For the text-containing cell, return its midpoint in [x, y] coordinate format. 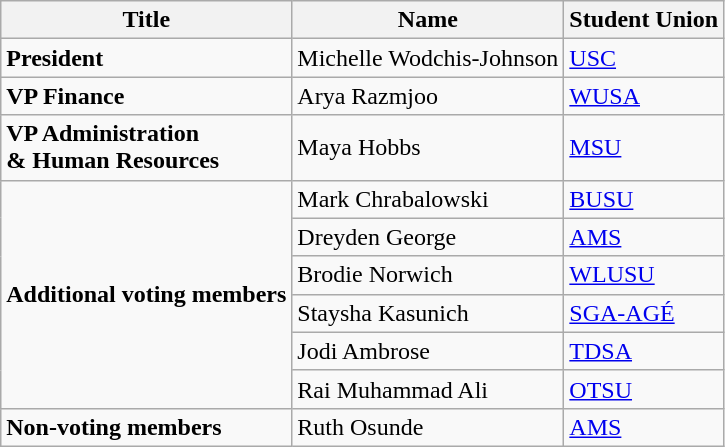
Maya Hobbs [428, 148]
Student Union [644, 20]
VP Administration& Human Resources [146, 148]
OTSU [644, 389]
Rai Muhammad Ali [428, 389]
MSU [644, 148]
WUSA [644, 96]
Mark Chrabalowski [428, 199]
SGA-AGÉ [644, 313]
Title [146, 20]
Name [428, 20]
Dreyden George [428, 237]
BUSU [644, 199]
Staysha Kasunich [428, 313]
Non-voting members [146, 427]
Ruth Osunde [428, 427]
Arya Razmjoo [428, 96]
VP Finance [146, 96]
WLUSU [644, 275]
Jodi Ambrose [428, 351]
Additional voting members [146, 294]
Michelle Wodchis-Johnson [428, 58]
President [146, 58]
USC [644, 58]
Brodie Norwich [428, 275]
TDSA [644, 351]
